Output the (x, y) coordinate of the center of the cell containing the given text.  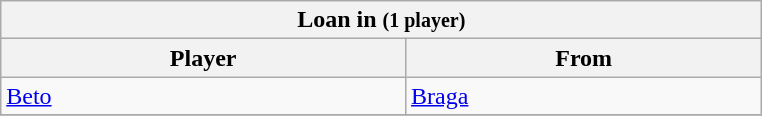
From (584, 58)
Beto (204, 96)
Braga (584, 96)
Player (204, 58)
Loan in (1 player) (382, 20)
